Output the (X, Y) coordinate of the center of the cell containing the given text.  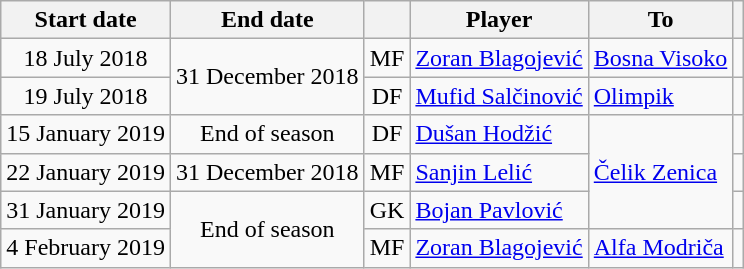
Player (499, 20)
Alfa Modriča (660, 248)
End date (267, 20)
GK (387, 210)
Sanjin Lelić (499, 172)
19 July 2018 (86, 96)
4 February 2019 (86, 248)
31 January 2019 (86, 210)
Bosna Visoko (660, 58)
15 January 2019 (86, 134)
Olimpik (660, 96)
18 July 2018 (86, 58)
22 January 2019 (86, 172)
Čelik Zenica (660, 172)
Mufid Salčinović (499, 96)
Dušan Hodžić (499, 134)
Start date (86, 20)
To (660, 20)
Bojan Pavlović (499, 210)
